For the text-containing cell, return its midpoint in (X, Y) coordinate format. 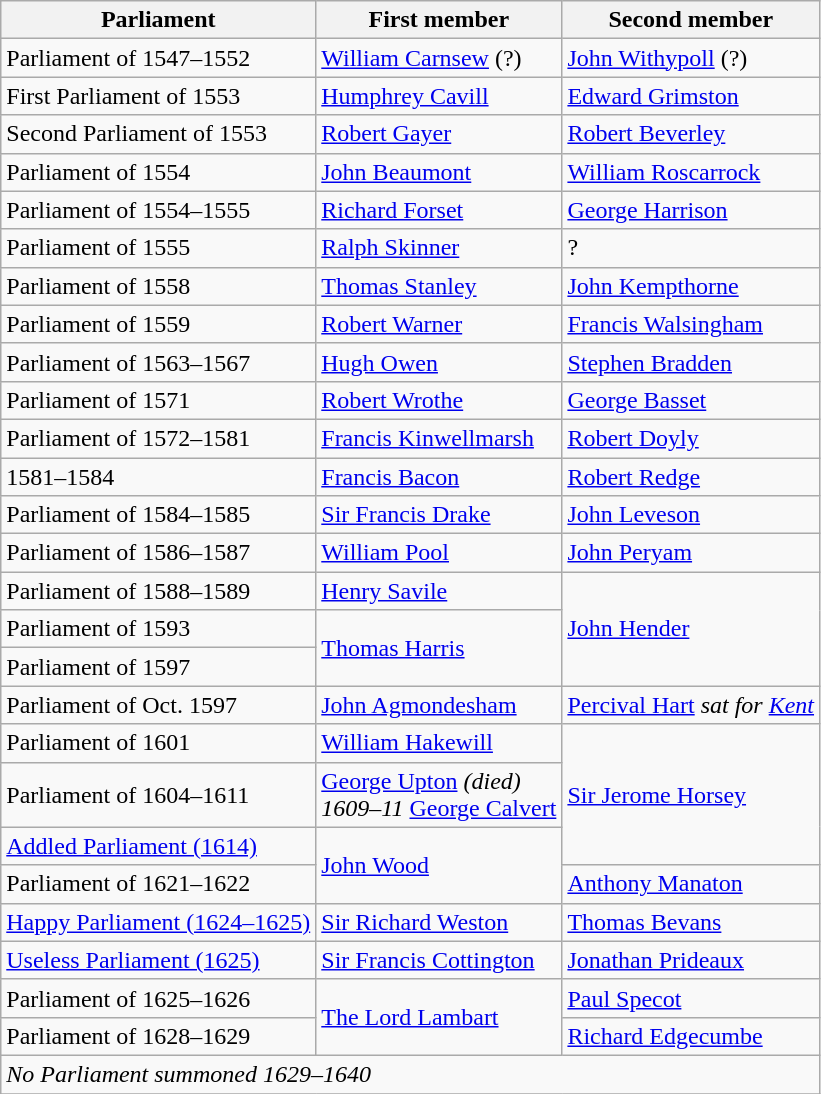
Second member (691, 20)
Parliament of 1571 (158, 400)
1581–1584 (158, 477)
Parliament of 1558 (158, 286)
Parliament of 1586–1587 (158, 553)
Robert Warner (439, 324)
Robert Doyly (691, 438)
Parliament of 1547–1552 (158, 58)
William Pool (439, 553)
Parliament of 1554 (158, 172)
Parliament of 1597 (158, 667)
Paul Specot (691, 998)
Henry Savile (439, 591)
George Upton (died)1609–11 George Calvert (439, 794)
William Roscarrock (691, 172)
Robert Redge (691, 477)
Parliament of 1601 (158, 743)
Richard Forset (439, 210)
Sir Jerome Horsey (691, 794)
? (691, 248)
Francis Bacon (439, 477)
Richard Edgecumbe (691, 1036)
Parliament (158, 20)
Sir Francis Cottington (439, 960)
John Peryam (691, 553)
Parliament of 1572–1581 (158, 438)
Francis Kinwellmarsh (439, 438)
Thomas Bevans (691, 922)
John Hender (691, 629)
First Parliament of 1553 (158, 96)
George Harrison (691, 210)
William Hakewill (439, 743)
Parliament of 1604–1611 (158, 794)
Parliament of 1559 (158, 324)
John Wood (439, 865)
Humphrey Cavill (439, 96)
John Kempthorne (691, 286)
George Basset (691, 400)
Francis Walsingham (691, 324)
The Lord Lambart (439, 1017)
Percival Hart sat for Kent (691, 705)
Ralph Skinner (439, 248)
William Carnsew (?) (439, 58)
John Beaumont (439, 172)
Parliament of 1563–1567 (158, 362)
Parliament of Oct. 1597 (158, 705)
Useless Parliament (1625) (158, 960)
Addled Parliament (1614) (158, 846)
Parliament of 1588–1589 (158, 591)
Anthony Manaton (691, 884)
John Agmondesham (439, 705)
Parliament of 1593 (158, 629)
Robert Beverley (691, 134)
Second Parliament of 1553 (158, 134)
First member (439, 20)
Sir Francis Drake (439, 515)
Robert Gayer (439, 134)
Sir Richard Weston (439, 922)
John Withypoll (?) (691, 58)
Parliament of 1555 (158, 248)
Jonathan Prideaux (691, 960)
Robert Wrothe (439, 400)
Happy Parliament (1624–1625) (158, 922)
Thomas Stanley (439, 286)
Parliament of 1554–1555 (158, 210)
Stephen Bradden (691, 362)
Parliament of 1628–1629 (158, 1036)
Thomas Harris (439, 648)
No Parliament summoned 1629–1640 (410, 1074)
Parliament of 1584–1585 (158, 515)
John Leveson (691, 515)
Hugh Owen (439, 362)
Parliament of 1621–1622 (158, 884)
Edward Grimston (691, 96)
Parliament of 1625–1626 (158, 998)
